Find where the given text appears and provide that cell's center as (X, Y) coordinate. 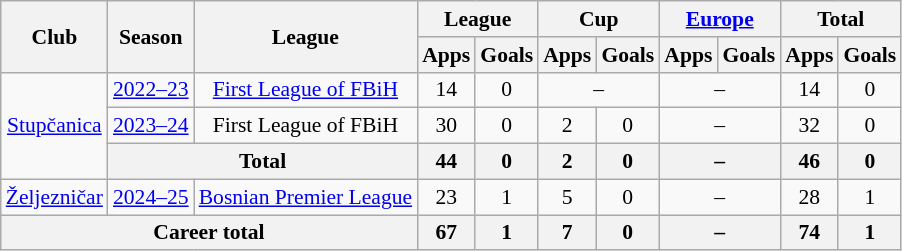
Željezničar (54, 197)
44 (446, 162)
67 (446, 233)
2022–23 (151, 90)
Club (54, 36)
28 (809, 197)
Season (151, 36)
23 (446, 197)
46 (809, 162)
74 (809, 233)
7 (567, 233)
30 (446, 126)
5 (567, 197)
Career total (209, 233)
Bosnian Premier League (306, 197)
32 (809, 126)
Europe (720, 19)
2023–24 (151, 126)
2024–25 (151, 197)
Stupčanica (54, 126)
Cup (598, 19)
